Find where the given text appears and provide that cell's center as (X, Y) coordinate. 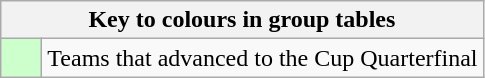
Teams that advanced to the Cup Quarterfinal (262, 58)
Key to colours in group tables (242, 20)
